Search for the cell housing the specified text and yield its (x, y) center coordinate. 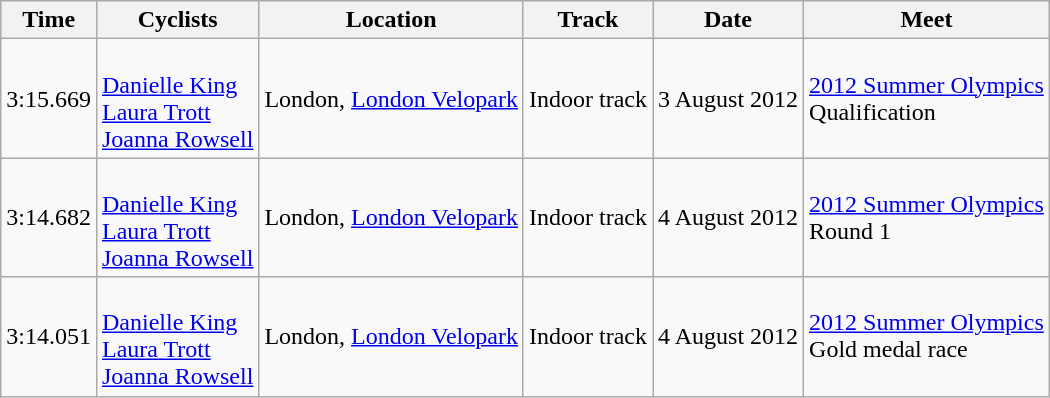
3 August 2012 (728, 98)
2012 Summer OlympicsQualification (927, 98)
Date (728, 20)
Time (49, 20)
Location (392, 20)
3:14.682 (49, 218)
Meet (927, 20)
3:15.669 (49, 98)
2012 Summer OlympicsGold medal race (927, 336)
3:14.051 (49, 336)
Cyclists (177, 20)
Track (588, 20)
2012 Summer OlympicsRound 1 (927, 218)
